Return [x, y] of the center of cell containing provided text 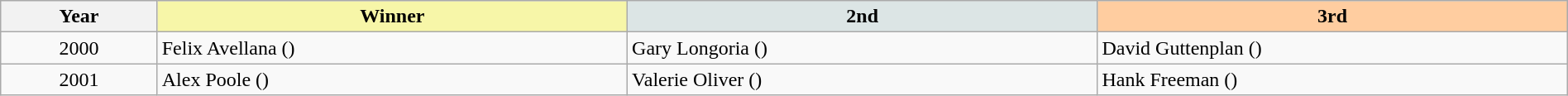
Felix Avellana () [392, 48]
2001 [79, 79]
Hank Freeman () [1332, 79]
David Guttenplan () [1332, 48]
Valerie Oliver () [863, 79]
Gary Longoria () [863, 48]
2000 [79, 48]
Alex Poole () [392, 79]
Year [79, 17]
3rd [1332, 17]
2nd [863, 17]
Winner [392, 17]
